Identify which cell holds the provided text, then report its (x, y) central coordinate. 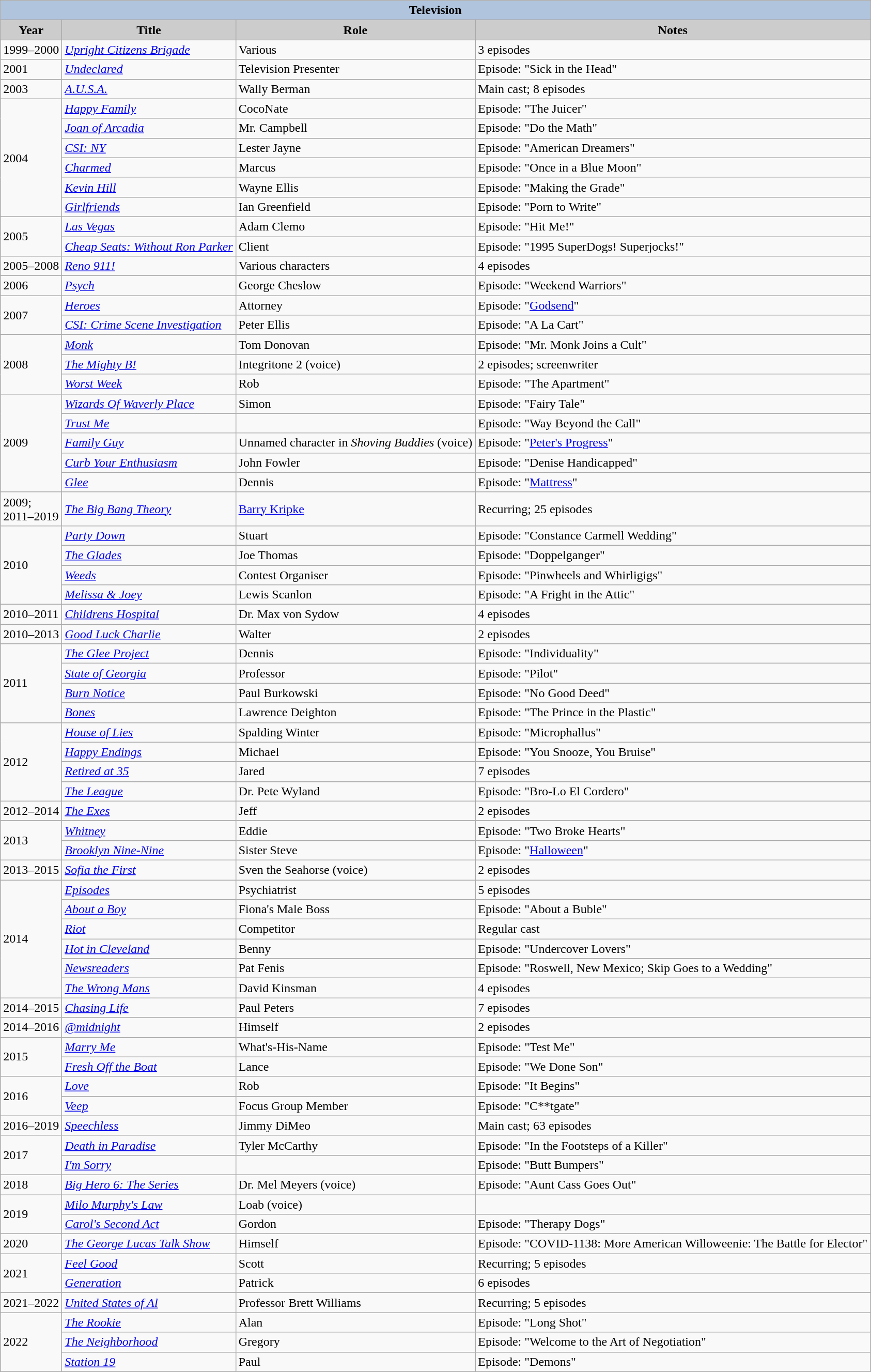
Episode: "Godsend" (673, 305)
Sven the Seahorse (voice) (355, 870)
2006 (31, 286)
2019 (31, 1214)
Alan (355, 1322)
Fresh Off the Boat (149, 1067)
Charmed (149, 167)
Episode: "Mattress" (673, 482)
Episode: "The Juicer" (673, 109)
Dr. Mel Meyers (voice) (355, 1184)
State of Georgia (149, 673)
Contest Organiser (355, 575)
Scott (355, 1263)
Episode: "Sick in the Head" (673, 69)
Milo Murphy's Law (149, 1205)
Episode: "You Snooze, You Bruise" (673, 752)
Jimmy DiMeo (355, 1126)
Main cast; 8 episodes (673, 89)
2005–2008 (31, 266)
2005 (31, 236)
2013–2015 (31, 870)
2014–2015 (31, 1008)
Jared (355, 772)
Tom Donovan (355, 345)
Episode: "Butt Bumpers" (673, 1165)
Episode: "American Dreamers" (673, 148)
Psych (149, 286)
Episode: "Microphallus" (673, 732)
House of Lies (149, 732)
Wayne Ellis (355, 187)
Peter Ellis (355, 325)
Benny (355, 949)
Lawrence Deighton (355, 713)
The Exes (149, 811)
Girlfriends (149, 207)
Episode: "COVID-1138: More American Willoweenie: The Battle for Elector" (673, 1244)
Fiona's Male Boss (355, 909)
Joan of Arcadia (149, 128)
Ian Greenfield (355, 207)
Weeds (149, 575)
Episode: "A Fright in the Attic" (673, 595)
The Neighborhood (149, 1342)
Episode: "Therapy Dogs" (673, 1224)
Episode: "Welcome to the Art of Negotiation" (673, 1342)
Dr. Max von Sydow (355, 614)
Episode: "Aunt Cass Goes Out" (673, 1184)
Curb Your Enthusiasm (149, 463)
Undeclared (149, 69)
A.U.S.A. (149, 89)
Episode: "Constance Carmell Wedding" (673, 535)
About a Boy (149, 909)
Adam Clemo (355, 226)
Jeff (355, 811)
2016–2019 (31, 1126)
Competitor (355, 929)
Episode: "1995 SuperDogs! Superjocks!" (673, 246)
Episode: "About a Buble" (673, 909)
Speechless (149, 1126)
2009 (31, 443)
2016 (31, 1096)
2010–2013 (31, 634)
Gordon (355, 1224)
5 episodes (673, 889)
2021–2022 (31, 1303)
Feel Good (149, 1263)
The Big Bang Theory (149, 508)
Professor Brett Williams (355, 1303)
The Rookie (149, 1322)
2001 (31, 69)
Episode: "Undercover Lovers" (673, 949)
Episode: "Mr. Monk Joins a Cult" (673, 345)
Worst Week (149, 384)
Happy Family (149, 109)
Monk (149, 345)
Episode: "Weekend Warriors" (673, 286)
Joe Thomas (355, 555)
Childrens Hospital (149, 614)
Episode: "Way Beyond the Call" (673, 423)
Retired at 35 (149, 772)
Whitney (149, 830)
Episode: "Halloween" (673, 850)
Sister Steve (355, 850)
Client (355, 246)
Trust Me (149, 423)
Psychiatrist (355, 889)
Episode: "Long Shot" (673, 1322)
2009; 2011–2019 (31, 508)
Episode: "We Done Son" (673, 1067)
What's-His-Name (355, 1047)
Sofia the First (149, 870)
The League (149, 791)
Spalding Winter (355, 732)
Newsreaders (149, 968)
The Glades (149, 555)
Las Vegas (149, 226)
John Fowler (355, 463)
Bones (149, 713)
Love (149, 1086)
Death in Paradise (149, 1145)
Lewis Scanlon (355, 595)
Attorney (355, 305)
Role (355, 30)
Episode: "A La Cart" (673, 325)
George Cheslow (355, 286)
Lester Jayne (355, 148)
Episode: "Pilot" (673, 673)
Brooklyn Nine-Nine (149, 850)
Hot in Cleveland (149, 949)
Paul Peters (355, 1008)
Main cast; 63 episodes (673, 1126)
Barry Kripke (355, 508)
2012 (31, 762)
Television Presenter (355, 69)
Generation (149, 1283)
Chasing Life (149, 1008)
Episode: "Test Me" (673, 1047)
Lance (355, 1067)
Big Hero 6: The Series (149, 1184)
Loab (voice) (355, 1205)
Kevin Hill (149, 187)
Michael (355, 752)
Patrick (355, 1283)
Paul (355, 1362)
2003 (31, 89)
Episode: "Demons" (673, 1362)
Episode: "Peter's Progress" (673, 443)
The Mighty B! (149, 364)
Dr. Pete Wyland (355, 791)
2010–2011 (31, 614)
Episode: "The Prince in the Plastic" (673, 713)
Good Luck Charlie (149, 634)
Episode: "Bro-Lo El Cordero" (673, 791)
Wally Berman (355, 89)
1999–2000 (31, 50)
Melissa & Joey (149, 595)
2007 (31, 315)
CocoNate (355, 109)
Episode: "The Apartment" (673, 384)
Focus Group Member (355, 1106)
Notes (673, 30)
Gregory (355, 1342)
Station 19 (149, 1362)
2017 (31, 1155)
2014 (31, 938)
Recurring; 25 episodes (673, 508)
Veep (149, 1106)
Marcus (355, 167)
Carol's Second Act (149, 1224)
Episodes (149, 889)
Television (435, 10)
Episode: "Pinwheels and Whirligigs" (673, 575)
Professor (355, 673)
Episode: "Fairy Tale" (673, 404)
David Kinsman (355, 988)
Walter (355, 634)
Episode: "Do the Math" (673, 128)
Episode: "Denise Handicapped" (673, 463)
Various (355, 50)
2011 (31, 683)
Year (31, 30)
CSI: NY (149, 148)
Glee (149, 482)
Episode: "Roswell, New Mexico; Skip Goes to a Wedding" (673, 968)
2020 (31, 1244)
2014–2016 (31, 1027)
Title (149, 30)
Episode: "Porn to Write" (673, 207)
2015 (31, 1057)
Regular cast (673, 929)
@midnight (149, 1027)
Eddie (355, 830)
Episode: "Once in a Blue Moon" (673, 167)
Tyler McCarthy (355, 1145)
2012–2014 (31, 811)
The Wrong Mans (149, 988)
Pat Fenis (355, 968)
2013 (31, 840)
Cheap Seats: Without Ron Parker (149, 246)
CSI: Crime Scene Investigation (149, 325)
Integritone 2 (voice) (355, 364)
United States of Al (149, 1303)
Reno 911! (149, 266)
Simon (355, 404)
Stuart (355, 535)
Happy Endings (149, 752)
2022 (31, 1342)
Episode: "Making the Grade" (673, 187)
Various characters (355, 266)
6 episodes (673, 1283)
Paul Burkowski (355, 693)
Episode: "Doppelganger" (673, 555)
The George Lucas Talk Show (149, 1244)
Upright Citizens Brigade (149, 50)
2010 (31, 565)
Marry Me (149, 1047)
Wizards Of Waverly Place (149, 404)
Unnamed character in Shoving Buddies (voice) (355, 443)
The Glee Project (149, 654)
Episode: "In the Footsteps of a Killer" (673, 1145)
Mr. Campbell (355, 128)
Party Down (149, 535)
2004 (31, 158)
Episode: "Hit Me!" (673, 226)
2 episodes; screenwriter (673, 364)
Family Guy (149, 443)
Episode: "C**tgate" (673, 1106)
Episode: "Individuality" (673, 654)
2021 (31, 1273)
I'm Sorry (149, 1165)
Heroes (149, 305)
Burn Notice (149, 693)
Riot (149, 929)
Episode: "It Begins" (673, 1086)
2008 (31, 364)
3 episodes (673, 50)
Episode: "No Good Deed" (673, 693)
2018 (31, 1184)
Episode: "Two Broke Hearts" (673, 830)
